Determine the (X, Y) coordinate at the center of the cell enclosing the given text.  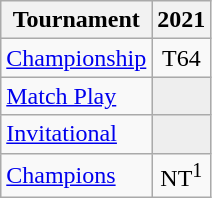
Champions (76, 176)
Invitational (76, 134)
Tournament (76, 20)
T64 (182, 58)
NT1 (182, 176)
Championship (76, 58)
Match Play (76, 96)
2021 (182, 20)
